Find where the given text appears and provide that cell's center as [X, Y] coordinate. 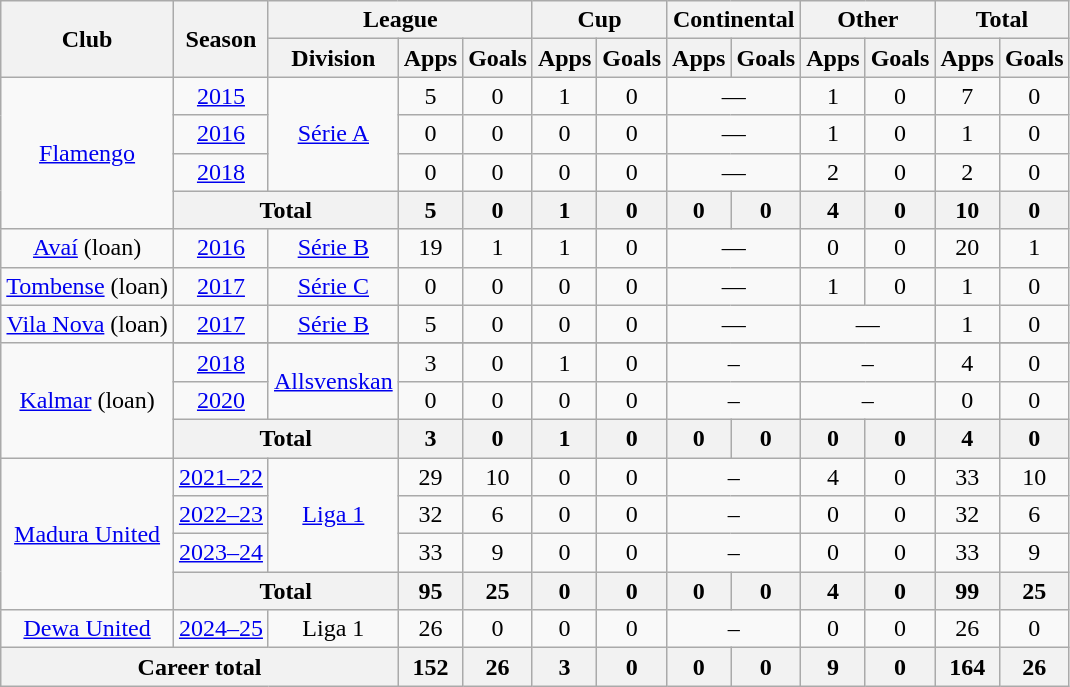
95 [430, 591]
Flamengo [88, 153]
Allsvenskan [333, 381]
19 [430, 248]
Madura United [88, 534]
2023–24 [220, 553]
Division [333, 58]
Dewa United [88, 629]
Série C [333, 286]
Career total [200, 667]
2020 [220, 400]
2021–22 [220, 477]
2024–25 [220, 629]
Continental [734, 20]
Vila Nova (loan) [88, 324]
7 [967, 96]
2022–23 [220, 515]
Other [868, 20]
2015 [220, 96]
152 [430, 667]
29 [430, 477]
Tombense (loan) [88, 286]
Club [88, 39]
20 [967, 248]
Kalmar (loan) [88, 400]
Avaí (loan) [88, 248]
99 [967, 591]
Cup [599, 20]
League [400, 20]
Season [220, 39]
Série A [333, 134]
164 [967, 667]
